Output the (X, Y) coordinate of the center of the cell containing the given text.  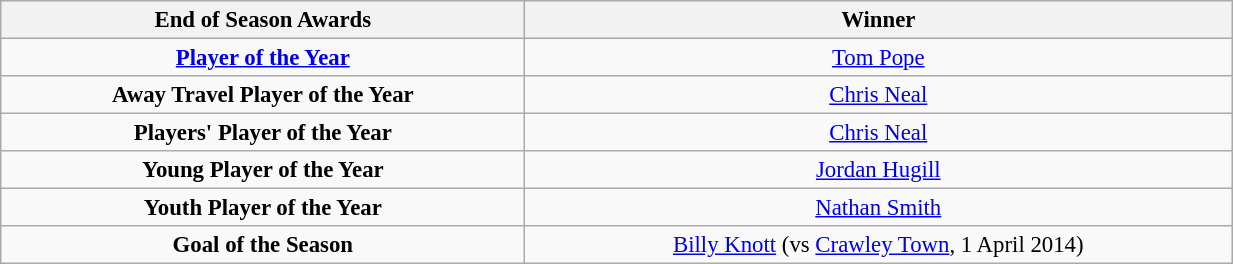
End of Season Awards (263, 20)
Billy Knott (vs Crawley Town, 1 April 2014) (878, 245)
Youth Player of the Year (263, 208)
Young Player of the Year (263, 170)
Away Travel Player of the Year (263, 95)
Player of the Year (263, 58)
Jordan Hugill (878, 170)
Nathan Smith (878, 208)
Players' Player of the Year (263, 133)
Goal of the Season (263, 245)
Winner (878, 20)
Tom Pope (878, 58)
